Provide the (X, Y) coordinate of the cell's center where the given text is located.  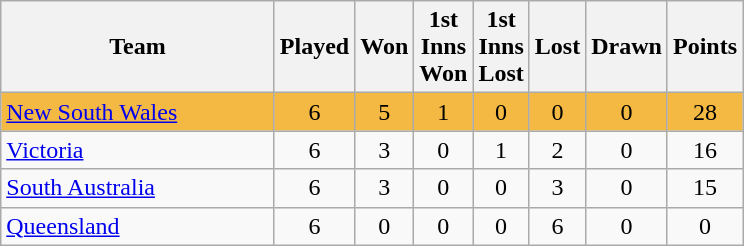
16 (704, 150)
New South Wales (138, 112)
1st Inns Lost (501, 47)
Team (138, 47)
Drawn (627, 47)
Victoria (138, 150)
28 (704, 112)
Played (314, 47)
Points (704, 47)
2 (557, 150)
15 (704, 188)
5 (384, 112)
Queensland (138, 226)
1st Inns Won (444, 47)
Lost (557, 47)
South Australia (138, 188)
Won (384, 47)
